Find where the given text appears and provide that cell's center as (x, y) coordinate. 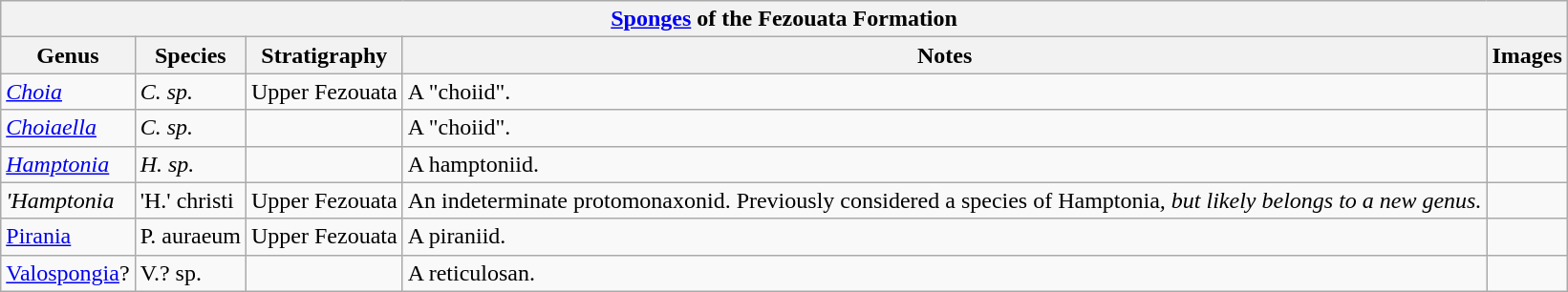
H. sp. (190, 164)
'H.' christi (190, 200)
Sponges of the Fezouata Formation (784, 19)
Stratigraphy (325, 55)
Notes (944, 55)
A reticulosan. (944, 273)
Choia (68, 92)
Images (1527, 55)
Choiaella (68, 128)
Valospongia? (68, 273)
An indeterminate protomonaxonid. Previously considered a species of Hamptonia, but likely belongs to a new genus. (944, 200)
P. auraeum (190, 237)
Genus (68, 55)
V.? sp. (190, 273)
'Hamptonia (68, 200)
Species (190, 55)
Pirania (68, 237)
A hamptoniid. (944, 164)
A piraniid. (944, 237)
Hamptonia (68, 164)
